Output the [x, y] coordinate of the center of the cell containing the given text.  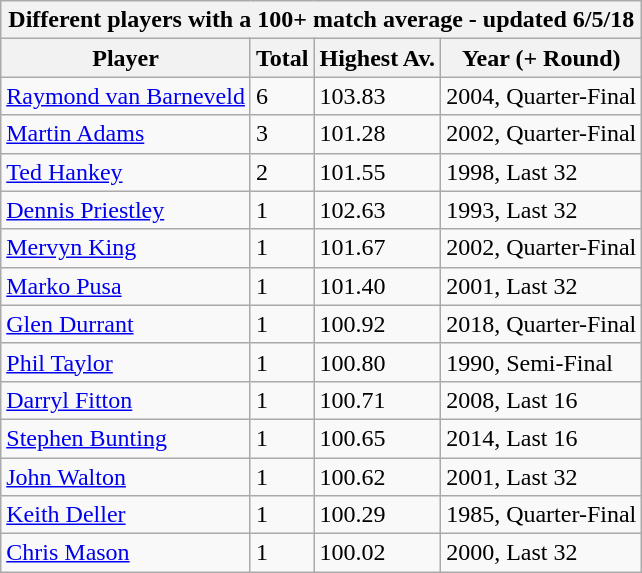
100.92 [378, 324]
100.65 [378, 438]
100.02 [378, 553]
2 [282, 172]
Phil Taylor [126, 362]
Mervyn King [126, 248]
1990, Semi-Final [542, 362]
2000, Last 32 [542, 553]
101.40 [378, 286]
3 [282, 134]
100.71 [378, 400]
Chris Mason [126, 553]
Glen Durrant [126, 324]
Marko Pusa [126, 286]
101.28 [378, 134]
Highest Av. [378, 58]
101.67 [378, 248]
Total [282, 58]
Ted Hankey [126, 172]
Keith Deller [126, 515]
2004, Quarter-Final [542, 96]
Different players with a 100+ match average - updated 6/5/18 [322, 20]
100.29 [378, 515]
6 [282, 96]
2008, Last 16 [542, 400]
Darryl Fitton [126, 400]
2014, Last 16 [542, 438]
102.63 [378, 210]
1985, Quarter-Final [542, 515]
100.80 [378, 362]
Raymond van Barneveld [126, 96]
101.55 [378, 172]
Dennis Priestley [126, 210]
Player [126, 58]
100.62 [378, 477]
103.83 [378, 96]
2018, Quarter-Final [542, 324]
Stephen Bunting [126, 438]
John Walton [126, 477]
1998, Last 32 [542, 172]
Year (+ Round) [542, 58]
1993, Last 32 [542, 210]
Martin Adams [126, 134]
